Capture the cell that displays the provided text and extract its [x, y] central coordinate. 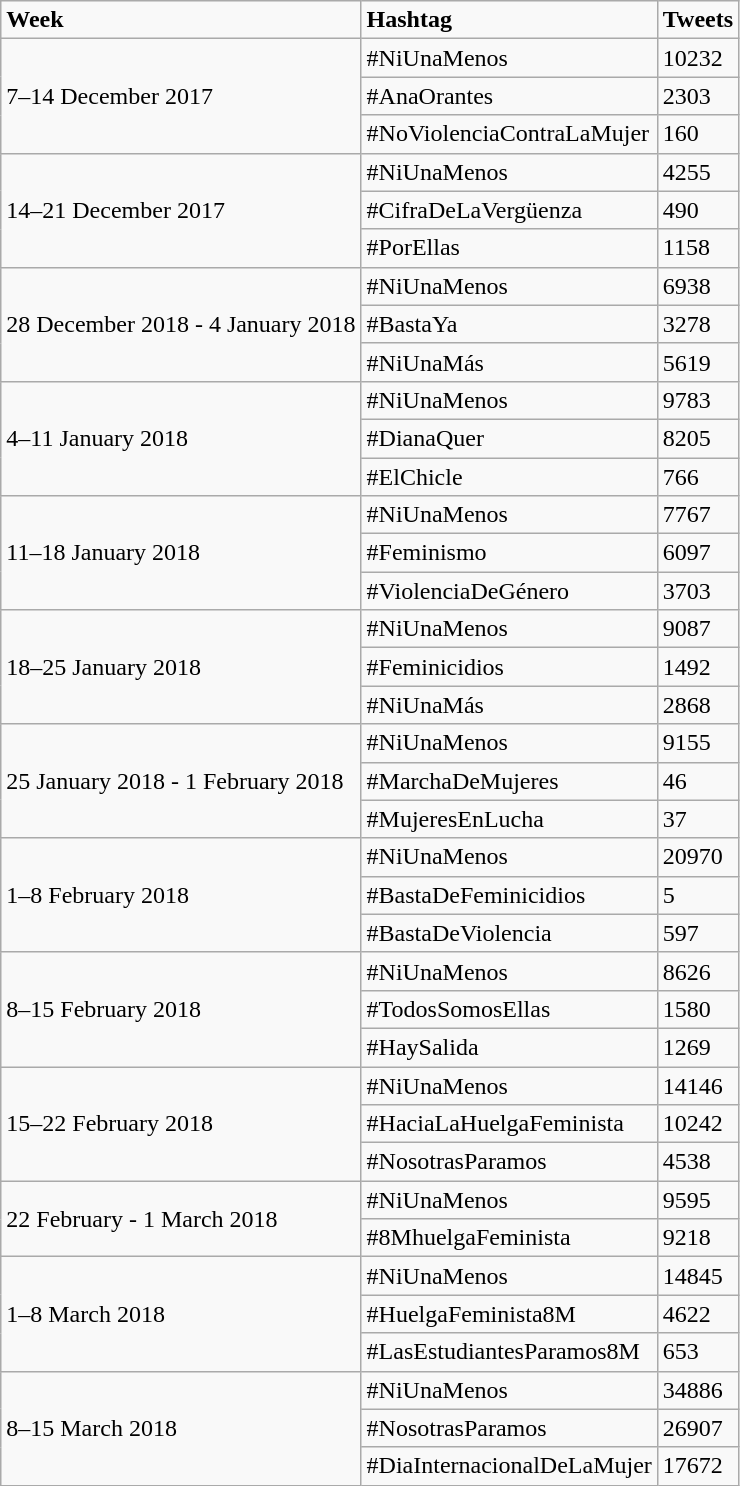
20970 [698, 857]
9783 [698, 400]
18–25 January 2018 [181, 667]
#HaySalida [509, 1047]
#AnaOrantes [509, 96]
160 [698, 134]
#PorEllas [509, 248]
#MarchaDeMujeres [509, 781]
#BastaYa [509, 324]
8205 [698, 438]
25 January 2018 - 1 February 2018 [181, 781]
597 [698, 933]
6097 [698, 553]
#ElChicle [509, 477]
46 [698, 781]
3278 [698, 324]
#CifraDeLaVergüenza [509, 210]
1158 [698, 248]
6938 [698, 286]
2868 [698, 705]
#DianaQuer [509, 438]
14146 [698, 1085]
9218 [698, 1238]
28 December 2018 - 4 January 2018 [181, 324]
8–15 February 2018 [181, 1009]
8626 [698, 971]
Week [181, 20]
17672 [698, 1466]
37 [698, 819]
#HaciaLaHuelgaFeminista [509, 1124]
#Feminismo [509, 553]
4538 [698, 1162]
#HuelgaFeminista8M [509, 1314]
26907 [698, 1428]
4–11 January 2018 [181, 438]
9087 [698, 629]
2303 [698, 96]
5619 [698, 362]
1269 [698, 1047]
1580 [698, 1009]
#MujeresEnLucha [509, 819]
#8MhuelgaFeminista [509, 1238]
34886 [698, 1390]
Hashtag [509, 20]
8–15 March 2018 [181, 1428]
490 [698, 210]
5 [698, 895]
#DiaInternacionalDeLaMujer [509, 1466]
3703 [698, 591]
10232 [698, 58]
#NoViolenciaContraLaMujer [509, 134]
#BastaDeViolencia [509, 933]
9155 [698, 743]
15–22 February 2018 [181, 1123]
22 February - 1 March 2018 [181, 1219]
1–8 February 2018 [181, 895]
4255 [698, 172]
7767 [698, 515]
1–8 March 2018 [181, 1314]
#TodosSomosEllas [509, 1009]
#ViolenciaDeGénero [509, 591]
9595 [698, 1200]
#Feminicidios [509, 667]
653 [698, 1352]
14–21 December 2017 [181, 210]
10242 [698, 1124]
4622 [698, 1314]
#LasEstudiantesParamos8M [509, 1352]
14845 [698, 1276]
1492 [698, 667]
7–14 December 2017 [181, 96]
Tweets [698, 20]
11–18 January 2018 [181, 553]
766 [698, 477]
#BastaDeFeminicidios [509, 895]
